Provide the (x, y) coordinate of the cell's center where the given text is located.  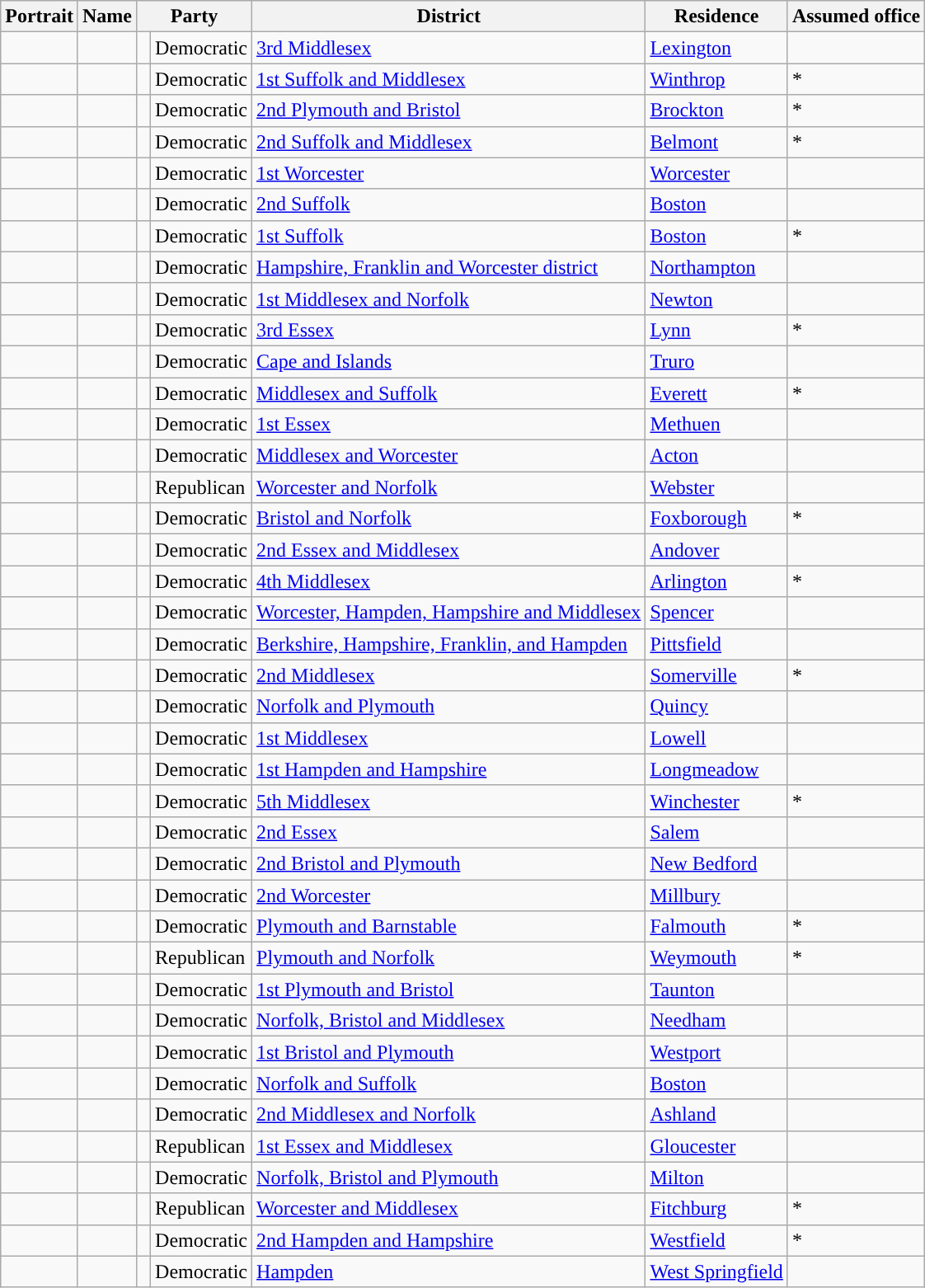
Middlesex and Worcester (448, 456)
Portrait (40, 16)
Worcester (716, 173)
1st Suffolk (448, 236)
Everett (716, 393)
1st Bristol and Plymouth (448, 1052)
Lynn (716, 330)
Millbury (716, 895)
Arlington (716, 581)
1st Suffolk and Middlesex (448, 79)
2nd Essex (448, 832)
Quincy (716, 707)
Lexington (716, 48)
Falmouth (716, 927)
Acton (716, 456)
Belmont (716, 142)
Salem (716, 832)
Truro (716, 361)
1st Essex and Middlesex (448, 1146)
1st Plymouth and Bristol (448, 990)
1st Worcester (448, 173)
Longmeadow (716, 769)
Plymouth and Barnstable (448, 927)
Lowell (716, 738)
2nd Middlesex and Norfolk (448, 1115)
3rd Essex (448, 330)
Assumed office (856, 16)
Somerville (716, 675)
Brockton (716, 110)
Middlesex and Suffolk (448, 393)
Norfolk, Bristol and Middlesex (448, 1021)
Taunton (716, 990)
2nd Essex and Middlesex (448, 550)
Worcester and Middlesex (448, 1209)
Winchester (716, 801)
Webster (716, 487)
Andover (716, 550)
Spencer (716, 613)
1st Middlesex and Norfolk (448, 298)
Hampshire, Franklin and Worcester district (448, 267)
Cape and Islands (448, 361)
2nd Bristol and Plymouth (448, 863)
Residence (716, 16)
1st Middlesex (448, 738)
1st Essex (448, 425)
Westfield (716, 1240)
Newton (716, 298)
Pittsfield (716, 644)
Fitchburg (716, 1209)
Needham (716, 1021)
2nd Suffolk and Middlesex (448, 142)
New Bedford (716, 863)
Norfolk, Bristol and Plymouth (448, 1178)
5th Middlesex (448, 801)
Norfolk and Suffolk (448, 1084)
1st Hampden and Hampshire (448, 769)
Party (194, 16)
Worcester, Hampden, Hampshire and Middlesex (448, 613)
Foxborough (716, 519)
Bristol and Norfolk (448, 519)
Berkshire, Hampshire, Franklin, and Hampden (448, 644)
Methuen (716, 425)
Norfolk and Plymouth (448, 707)
Weymouth (716, 958)
Ashland (716, 1115)
Northampton (716, 267)
2nd Middlesex (448, 675)
2nd Worcester (448, 895)
Gloucester (716, 1146)
Plymouth and Norfolk (448, 958)
Milton (716, 1178)
Winthrop (716, 79)
Hampden (448, 1272)
3rd Middlesex (448, 48)
Name (107, 16)
West Springfield (716, 1272)
4th Middlesex (448, 581)
Worcester and Norfolk (448, 487)
District (448, 16)
2nd Hampden and Hampshire (448, 1240)
2nd Suffolk (448, 204)
Westport (716, 1052)
2nd Plymouth and Bristol (448, 110)
